Determine the (x, y) coordinate at the center of the cell enclosing the given text.  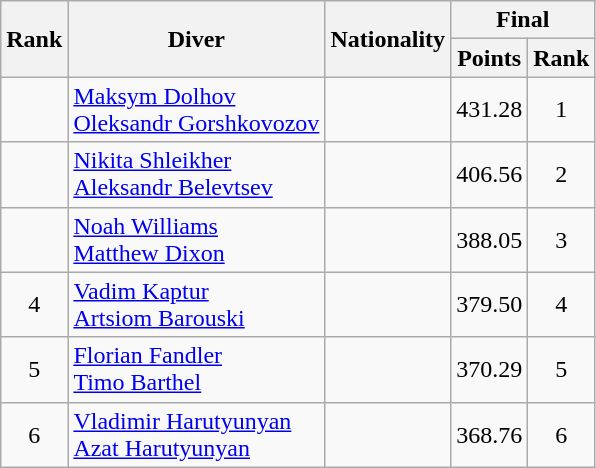
379.50 (490, 304)
388.05 (490, 240)
Vladimir Harutyunyan Azat Harutyunyan (196, 434)
Nationality (388, 39)
368.76 (490, 434)
Florian Fandler Timo Barthel (196, 370)
431.28 (490, 110)
2 (562, 174)
Nikita Shleikher Aleksandr Belevtsev (196, 174)
3 (562, 240)
406.56 (490, 174)
Diver (196, 39)
Noah Williams Matthew Dixon (196, 240)
Points (490, 58)
Final (523, 20)
1 (562, 110)
Vadim Kaptur Artsiom Barouski (196, 304)
370.29 (490, 370)
Maksym Dolhov Oleksandr Gorshkovozov (196, 110)
